Pinpoint the cell where the given text exists, returning its (X, Y) midpoint coordinate. 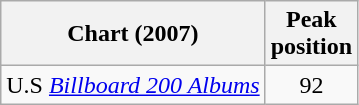
Chart (2007) (133, 34)
U.S Billboard 200 Albums (133, 85)
92 (311, 85)
Peakposition (311, 34)
